Return the [X, Y] coordinate for the center point of the cell that contains the specified text.  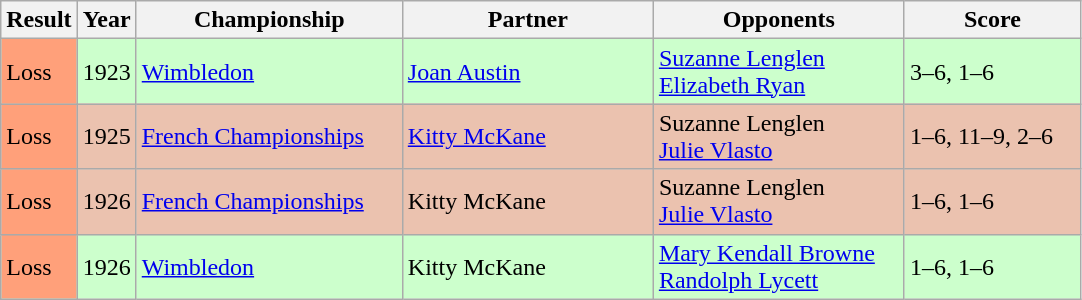
Championship [269, 20]
1923 [106, 72]
Joan Austin [528, 72]
Mary Kendall Browne Randolph Lycett [778, 266]
Score [992, 20]
Partner [528, 20]
3–6, 1–6 [992, 72]
1925 [106, 136]
Suzanne Lenglen Elizabeth Ryan [778, 72]
Year [106, 20]
1–6, 11–9, 2–6 [992, 136]
Opponents [778, 20]
Result [39, 20]
